Provide the (X, Y) coordinate of the cell's center where the given text is located.  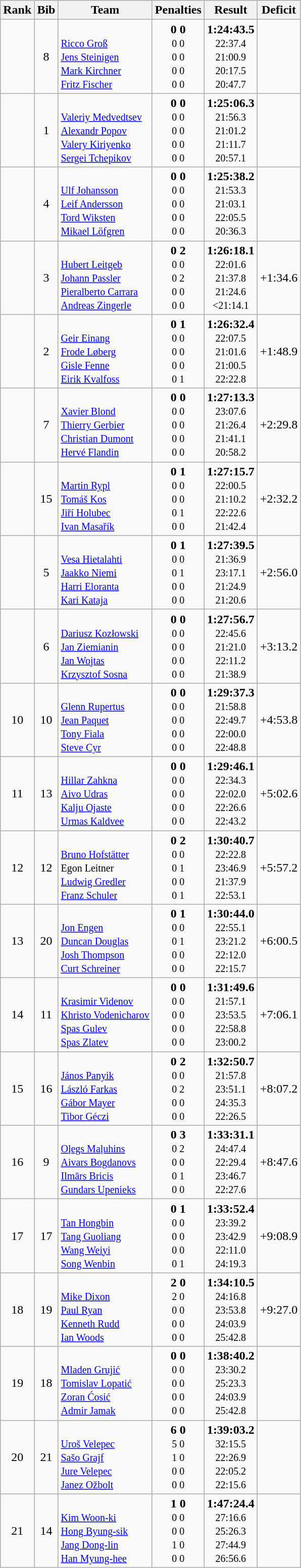
2 02 00 00 00 0 (178, 1310)
1:25:38.221:53.321:03.122:05.520:36.3 (230, 204)
+7:06.1 (279, 1015)
Xavier BlondThierry GerbierChristian DumontHervé Flandin (105, 425)
1:30:44.022:55.123:21.222:12.022:15.7 (230, 941)
+3:13.2 (279, 646)
Geir EinangFrode LøbergGisle FenneEirik Kvalfoss (105, 351)
1 00 00 01 00 0 (178, 1531)
1:30:40.722:22.823:46.921:37.922:53.1 (230, 868)
+4:53.8 (279, 720)
+8:07.2 (279, 1089)
Valeriy MedvedtsevAlexandr PopovValery KiriyenkoSergei Tchepikov (105, 130)
1:29:37.321:58.822:49.722:00.022:48.8 (230, 720)
1:27:56.722:45.621:21.022:11.221:38.9 (230, 646)
6 05 01 00 00 0 (178, 1457)
Mladen GrujićTomislav LopatićZoran ĆosićAdmir Jamak (105, 1383)
+9:08.9 (279, 1236)
Hillar ZahknaAivo UdrasKalju OjasteUrmas Kaldvee (105, 793)
0 10 00 00 10 0 (178, 499)
3 (46, 278)
1:26:18.122:01.621:37.821:24.6<21:14.1 (230, 278)
9 (46, 1162)
0 1 0 00 00 00 1 (178, 351)
6 (46, 646)
1:29:46.122:34.322:02.022:26.622:43.2 (230, 793)
Uroš VelepecSašo GrajfJure VelepecJanez Ožbolt (105, 1457)
+1:48.9 (279, 351)
Glenn RupertusJean PaquetTony FialaSteve Cyr (105, 720)
Rank (17, 10)
Dariusz KozłowskiJan ZiemianinJan WojtasKrzysztof Sosna (105, 646)
1:27:13.323:07.621:26.421:41.120:58.2 (230, 425)
Mike DixonPaul RyanKenneth RuddIan Woods (105, 1310)
Krasimir VidenovKhristo VodenicharovSpas GulevSpas Zlatev (105, 1015)
Deficit (279, 10)
+2:56.0 (279, 572)
Bruno HofstätterEgon LeitnerLudwig GredlerFranz Schuler (105, 868)
Martin RyplTomáš KosJiří HolubecIvan Masařík (105, 499)
2 (46, 351)
1:32:50.721:57.823:51.124:35.322:26.5 (230, 1089)
4 (46, 204)
+5:57.2 (279, 868)
0 20 00 10 00 1 (178, 868)
+2:29.8 (279, 425)
1:27:15.722:00.521:10.222:22.621:42.4 (230, 499)
Hubert LeitgebJohann PasslerPieralberto CarraraAndreas Zingerle (105, 278)
1:47:24.427:16.625:26.327:44.926:56.6 (230, 1531)
Bib (46, 10)
0 30 20 00 10 0 (178, 1162)
Result (230, 10)
+5:02.6 (279, 793)
1:33:52.423:39.223:42.922:11.024:19.3 (230, 1236)
+6:00.5 (279, 941)
1:38:40.223:30.225:23.324:03.925:42.8 (230, 1383)
1 (46, 130)
Vesa HietalahtiJaakko NiemiHarri ElorantaKari Kataja (105, 572)
Kim Woon-kiHong Byung-sikJang Dong-linHan Myung-hee (105, 1531)
Team (105, 10)
1:31:49.621:57.123:53.522:58.823:00.2 (230, 1015)
Penalties (178, 10)
+2:32.2 (279, 499)
1:25:06.321:56.321:01.221:11.720:57.1 (230, 130)
8 (46, 57)
1:33:31.124:47.422:29.423:46.722:27.6 (230, 1162)
Oļegs MaļuhinsAivars BogdanovsIlmārs BricisGundars Upenieks (105, 1162)
7 (46, 425)
+1:34.6 (279, 278)
János PanyikLászló FarkasGábor MayerTibor Géczi (105, 1089)
Jon EngenDuncan DouglasJosh ThompsonCurt Schreiner (105, 941)
+8:47.6 (279, 1162)
1:39:03.232:15.522:26.922:05.222:15.6 (230, 1457)
0 10 00 00 00 1 (178, 1236)
1:24:43.522:37.421:00.920:17.520:47.7 (230, 57)
Tan HongbinTang GuoliangWang WeiyiSong Wenbin (105, 1236)
Ricco GroßJens SteinigenMark KirchnerFritz Fischer (105, 57)
Ulf JohanssonLeif AnderssonTord WikstenMikael Löfgren (105, 204)
1:34:10.524:16.823:53.824:03.925:42.8 (230, 1310)
1:27:39.521:36.923:17.121:24.921:20.6 (230, 572)
1:26:32.422:07.521:01.621:00.522:22.8 (230, 351)
5 (46, 572)
+9:27.0 (279, 1310)
